Search for the cell housing the specified text and yield its [X, Y] center coordinate. 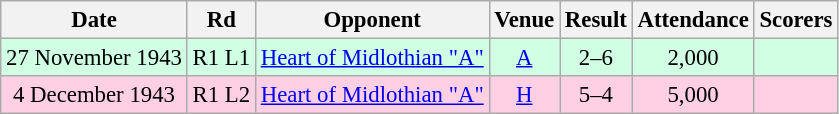
4 December 1943 [94, 95]
Attendance [693, 20]
Result [596, 20]
27 November 1943 [94, 58]
A [524, 58]
Venue [524, 20]
H [524, 95]
Scorers [796, 20]
5,000 [693, 95]
R1 L1 [221, 58]
2–6 [596, 58]
2,000 [693, 58]
Rd [221, 20]
Opponent [372, 20]
Date [94, 20]
R1 L2 [221, 95]
5–4 [596, 95]
